Pinpoint the cell where the given text exists, returning its (x, y) midpoint coordinate. 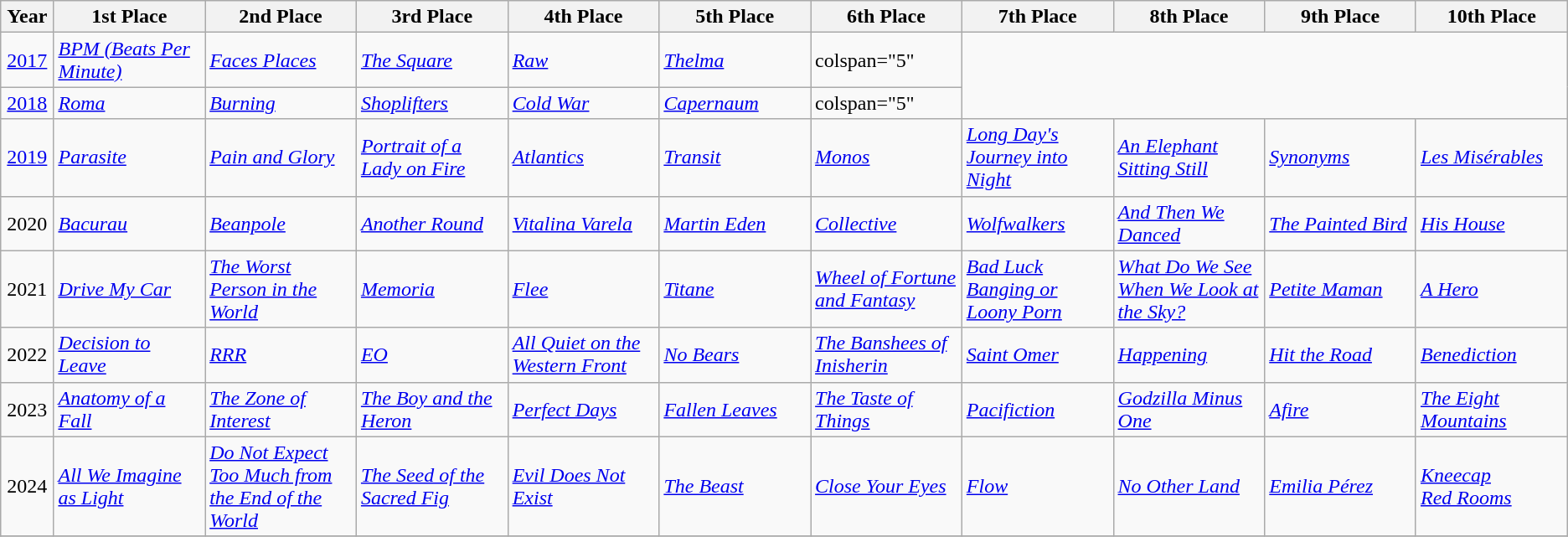
The Beast (735, 486)
Martin Eden (735, 223)
Petite Maman (1340, 289)
2024 (27, 486)
Emilia Pérez (1340, 486)
BPM (Beats Per Minute) (129, 60)
10th Place (1491, 17)
2nd Place (281, 17)
Memoria (432, 289)
Flow (1037, 486)
Burning (281, 103)
The Taste of Things (886, 409)
Happening (1189, 355)
His House (1491, 223)
The Worst Person in the World (281, 289)
Evil Does Not Exist (583, 486)
Another Round (432, 223)
3rd Place (432, 17)
The Banshees of Inisherin (886, 355)
Flee (583, 289)
5th Place (735, 17)
Drive My Car (129, 289)
Anatomy of a Fall (129, 409)
6th Place (886, 17)
2023 (27, 409)
Collective (886, 223)
Godzilla Minus One (1189, 409)
Beanpole (281, 223)
What Do We See When We Look at the Sky? (1189, 289)
All Quiet on the Western Front (583, 355)
An Elephant Sitting Still (1189, 157)
Wolfwalkers (1037, 223)
2021 (27, 289)
Parasite (129, 157)
The Painted Bird (1340, 223)
Roma (129, 103)
Atlantics (583, 157)
All We Imagine as Light (129, 486)
Wheel of Fortune and Fantasy (886, 289)
2018 (27, 103)
Perfect Days (583, 409)
Vitalina Varela (583, 223)
Kneecap Red Rooms (1491, 486)
Cold War (583, 103)
Bad Luck Banging or Loony Porn (1037, 289)
9th Place (1340, 17)
The Zone of Interest (281, 409)
1st Place (129, 17)
Pain and Glory (281, 157)
The Eight Mountains (1491, 409)
Les Misérables (1491, 157)
RRR (281, 355)
Close Your Eyes (886, 486)
2020 (27, 223)
The Square (432, 60)
8th Place (1189, 17)
Benediction (1491, 355)
Transit (735, 157)
Capernaum (735, 103)
7th Place (1037, 17)
Hit the Road (1340, 355)
Decision to Leave (129, 355)
No Bears (735, 355)
The Boy and the Heron (432, 409)
Faces Places (281, 60)
2022 (27, 355)
Year (27, 17)
Synonyms (1340, 157)
2017 (27, 60)
Titane (735, 289)
The Seed of the Sacred Fig (432, 486)
2019 (27, 157)
No Other Land (1189, 486)
Pacifiction (1037, 409)
Bacurau (129, 223)
Thelma (735, 60)
And Then We Danced (1189, 223)
Saint Omer (1037, 355)
Afire (1340, 409)
Raw (583, 60)
Portrait of a Lady on Fire (432, 157)
4th Place (583, 17)
Fallen Leaves (735, 409)
Do Not Expect Too Much from the End of the World (281, 486)
EO (432, 355)
Shoplifters (432, 103)
Monos (886, 157)
A Hero (1491, 289)
Long Day's Journey into Night (1037, 157)
